Determine the [x, y] coordinate at the center of the cell enclosing the given text.  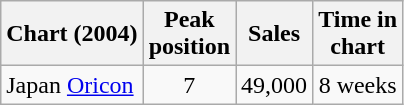
Sales [274, 34]
7 [189, 85]
Japan Oricon [72, 85]
Time inchart [358, 34]
8 weeks [358, 85]
Peakposition [189, 34]
49,000 [274, 85]
Chart (2004) [72, 34]
